Detect which cell encompasses the target text, then output its (x, y) center coordinate. 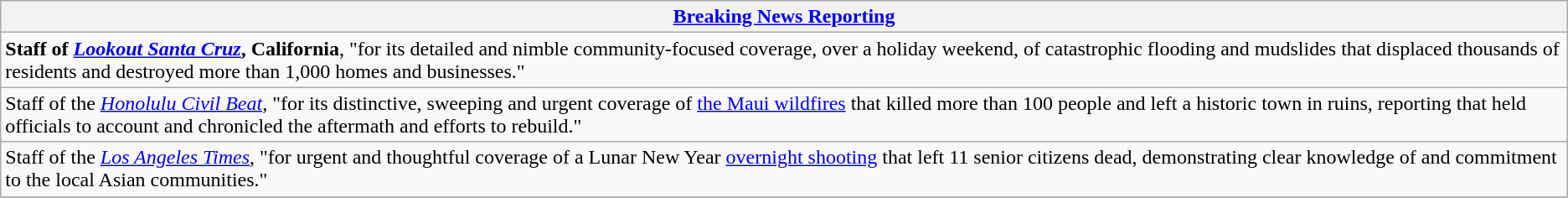
Breaking News Reporting (784, 17)
